Extract the [x, y] coordinate from the center of the cell holding the provided text.  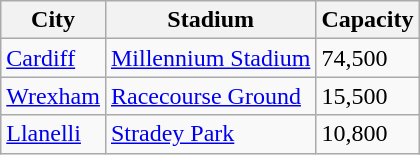
15,500 [368, 96]
Stadium [210, 20]
Racecourse Ground [210, 96]
Llanelli [54, 134]
Capacity [368, 20]
10,800 [368, 134]
Millennium Stadium [210, 58]
74,500 [368, 58]
Cardiff [54, 58]
Wrexham [54, 96]
City [54, 20]
Stradey Park [210, 134]
